Output the [x, y] coordinate of the center of the cell containing the given text.  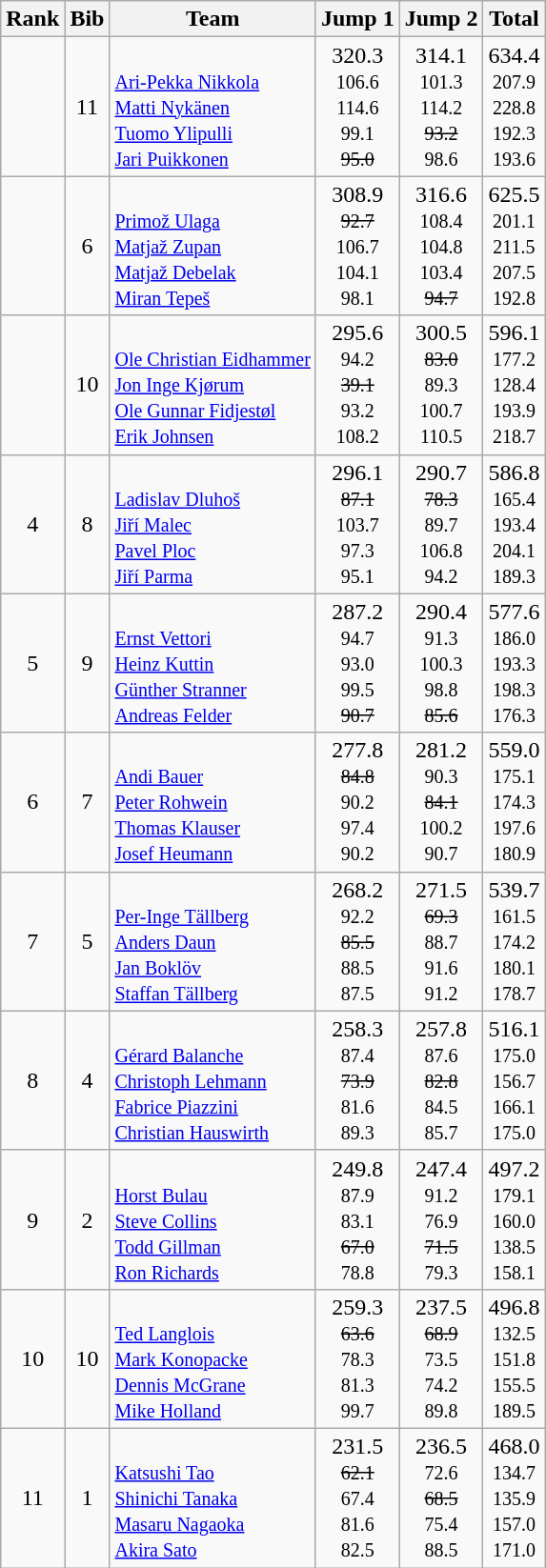
Ole Christian Eidhammer Jon Inge Kjørum Ole Gunnar Fidjestøl Erik Johnsen [212, 385]
468.0 134.7 135.9 157.0 171.0 [515, 1498]
Bib [88, 19]
231.5 62.1 67.4 81.6 82.5 [357, 1498]
Katsushi Tao Shinichi Tanaka Masaru Nagaoka Akira Sato [212, 1498]
539.7 161.5 174.2 180.1 178.7 [515, 941]
Ari-Pekka Nikkola Matti Nykänen Tuomo Ylipulli Jari Puikkonen [212, 107]
271.5 69.3 88.7 91.6 91.2 [441, 941]
257.8 87.6 82.8 84.5 85.7 [441, 1080]
290.4 91.3 100.3 98.8 85.6 [441, 663]
Ernst Vettori Heinz Kuttin Günther Stranner Andreas Felder [212, 663]
586.8 165.4 193.4 204.1 189.3 [515, 524]
268.2 92.2 85.5 88.5 87.5 [357, 941]
300.5 83.0 89.3 100.7 110.5 [441, 385]
Andi Bauer Peter Rohwein Thomas Klauser Josef Heumann [212, 802]
Jump 2 [441, 19]
577.6 186.0 193.3 198.3 176.3 [515, 663]
634.4 207.9 228.8 192.3 193.6 [515, 107]
Jump 1 [357, 19]
237.5 68.9 73.5 74.2 89.8 [441, 1358]
249.8 87.9 83.1 67.0 78.8 [357, 1219]
320.3 106.6 114.6 99.1 95.0 [357, 107]
Gérard Balanche Christoph Lehmann Fabrice Piazzini Christian Hauswirth [212, 1080]
296.1 87.1 103.7 97.3 95.1 [357, 524]
497.2 179.1 160.0 138.5 158.1 [515, 1219]
295.6 94.2 39.1 93.2 108.2 [357, 385]
247.4 91.2 76.9 71.5 79.3 [441, 1219]
314.1 101.3 114.2 93.2 98.6 [441, 107]
277.8 84.8 90.2 97.4 90.2 [357, 802]
Ted Langlois Mark Konopacke Dennis McGrane Mike Holland [212, 1358]
2 [88, 1219]
516.1 175.0 156.7 166.1 175.0 [515, 1080]
290.7 78.3 89.7 106.8 94.2 [441, 524]
596.1 177.2 128.4 193.9 218.7 [515, 385]
Rank [32, 19]
559.0 175.1 174.3 197.6 180.9 [515, 802]
308.9 92.7 106.7 104.1 98.1 [357, 246]
Total [515, 19]
625.5 201.1 211.5 207.5 192.8 [515, 246]
287.2 94.7 93.0 99.5 90.7 [357, 663]
236.5 72.6 68.5 75.4 88.5 [441, 1498]
258.3 87.4 73.9 81.6 89.3 [357, 1080]
316.6 108.4 104.8 103.4 94.7 [441, 246]
Per-Inge Tällberg Anders Daun Jan Boklöv Staffan Tällberg [212, 941]
1 [88, 1498]
Ladislav Dluhoš Jiří Malec Pavel Ploc Jiří Parma [212, 524]
281.2 90.3 84.1 100.2 90.7 [441, 802]
496.8 132.5 151.8 155.5 189.5 [515, 1358]
Primož Ulaga Matjaž Zupan Matjaž Debelak Miran Tepeš [212, 246]
Team [212, 19]
259.3 63.6 78.3 81.3 99.7 [357, 1358]
Horst Bulau Steve Collins Todd Gillman Ron Richards [212, 1219]
